Pinpoint the cell where the given text exists, returning its [X, Y] midpoint coordinate. 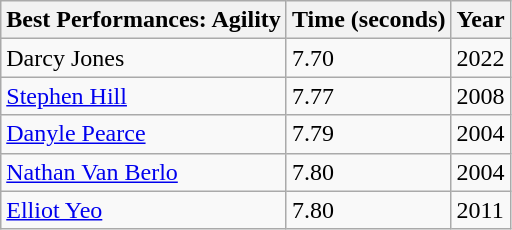
Time (seconds) [368, 20]
Stephen Hill [144, 96]
7.77 [368, 96]
Danyle Pearce [144, 134]
7.79 [368, 134]
2011 [480, 210]
Year [480, 20]
Nathan Van Berlo [144, 172]
Elliot Yeo [144, 210]
7.70 [368, 58]
2008 [480, 96]
Darcy Jones [144, 58]
Best Performances: Agility [144, 20]
2022 [480, 58]
